Extract the (x, y) coordinate from the center of the cell holding the provided text.  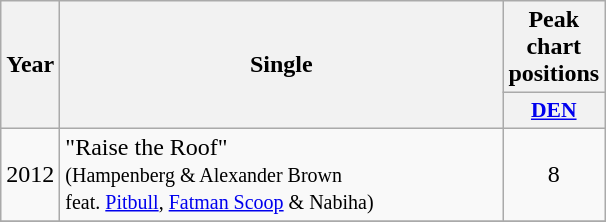
8 (554, 174)
Peak chart positions (554, 47)
"Raise the Roof"(Hampenberg & Alexander Brownfeat. Pitbull, Fatman Scoop & Nabiha) (282, 174)
Year (30, 65)
2012 (30, 174)
Single (282, 65)
DEN (554, 111)
